Find where the given text appears and provide that cell's center as [x, y] coordinate. 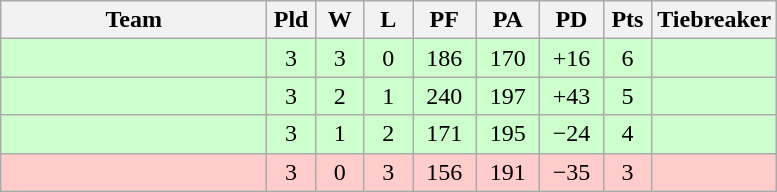
PD [572, 20]
+16 [572, 58]
171 [444, 134]
156 [444, 172]
−24 [572, 134]
197 [508, 96]
−35 [572, 172]
Pld [292, 20]
Pts [628, 20]
W [340, 20]
4 [628, 134]
Team [134, 20]
240 [444, 96]
PA [508, 20]
6 [628, 58]
+43 [572, 96]
Tiebreaker [714, 20]
195 [508, 134]
186 [444, 58]
PF [444, 20]
L [388, 20]
170 [508, 58]
5 [628, 96]
191 [508, 172]
